Scan for the cell matching the given text and deliver its (x, y) coordinate at center. 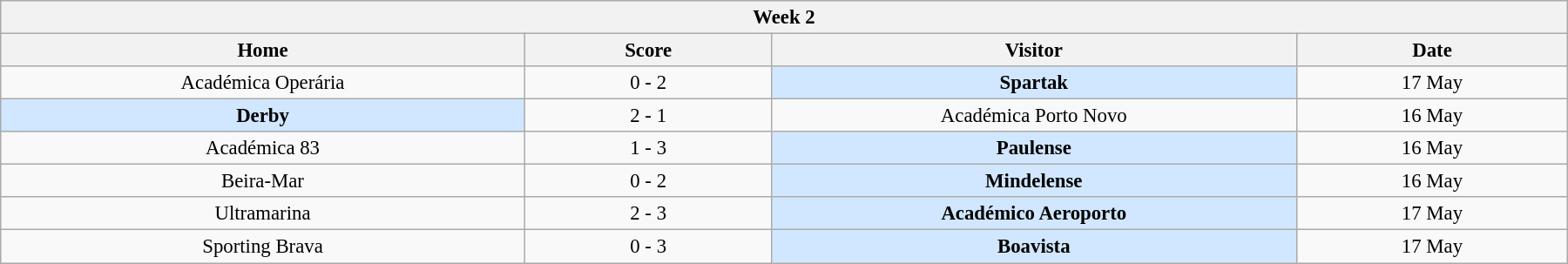
Week 2 (784, 17)
2 - 1 (648, 116)
1 - 3 (648, 148)
Beira-Mar (263, 181)
Score (648, 51)
0 - 3 (648, 247)
Derby (263, 116)
Ultramarina (263, 213)
Visitor (1033, 51)
Boavista (1033, 247)
Home (263, 51)
Sporting Brava (263, 247)
Académica 83 (263, 148)
Date (1432, 51)
Académico Aeroporto (1033, 213)
2 - 3 (648, 213)
Académica Porto Novo (1033, 116)
Académica Operária (263, 83)
Mindelense (1033, 181)
Spartak (1033, 83)
Paulense (1033, 148)
